Return the (X, Y) coordinate for the center point of the cell that contains the specified text.  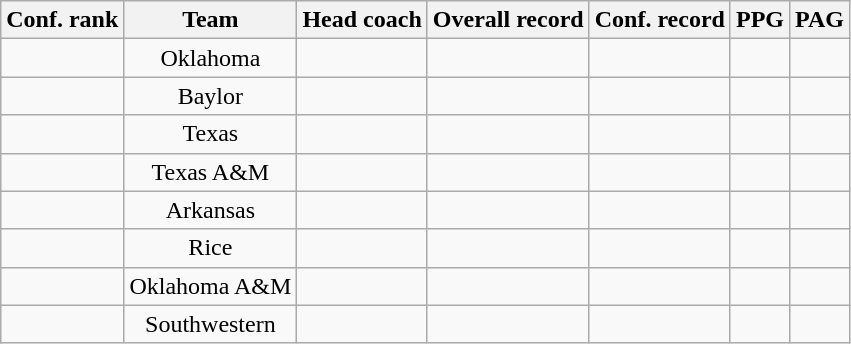
Conf. rank (62, 20)
Rice (210, 248)
Conf. record (660, 20)
Baylor (210, 96)
Overall record (508, 20)
PAG (820, 20)
Arkansas (210, 210)
Head coach (362, 20)
Texas A&M (210, 172)
Texas (210, 134)
Team (210, 20)
Oklahoma A&M (210, 286)
PPG (760, 20)
Oklahoma (210, 58)
Southwestern (210, 324)
